Determine the (x, y) coordinate at the center of the cell enclosing the given text.  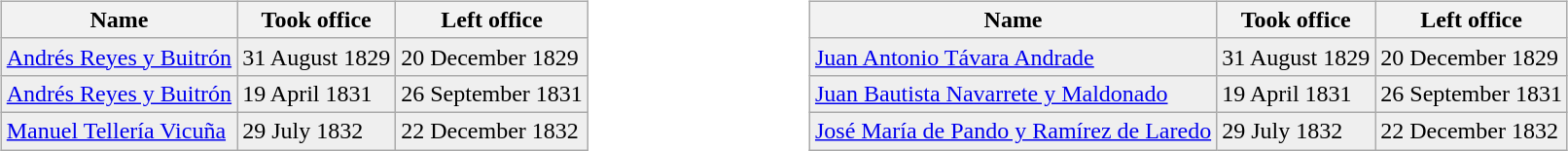
Juan Antonio Távara Andrade (1013, 57)
José María de Pando y Ramírez de Laredo (1013, 131)
Manuel Tellería Vicuña (119, 131)
Juan Bautista Navarrete y Maldonado (1013, 94)
